Identify which cell holds the provided text, then report its [x, y] central coordinate. 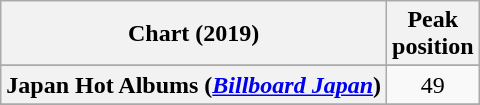
49 [433, 85]
Peakposition [433, 34]
Japan Hot Albums (Billboard Japan) [194, 85]
Chart (2019) [194, 34]
